Search for the cell housing the specified text and yield its [X, Y] center coordinate. 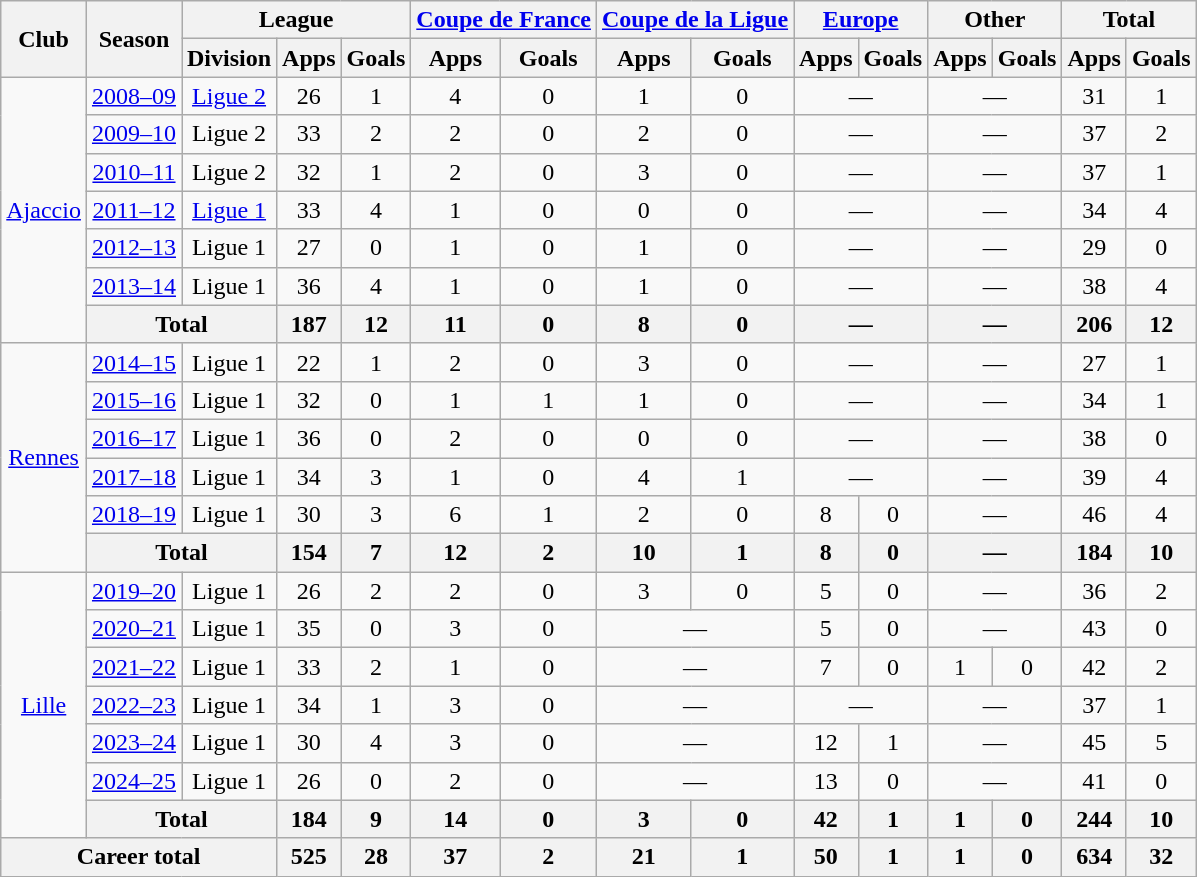
2012–13 [134, 248]
2022–23 [134, 705]
41 [1094, 781]
2019–20 [134, 591]
22 [309, 362]
29 [1094, 248]
2024–25 [134, 781]
634 [1094, 857]
Division [230, 58]
206 [1094, 324]
Coupe de France [504, 20]
187 [309, 324]
39 [1094, 477]
13 [826, 781]
50 [826, 857]
525 [309, 857]
Other [995, 20]
2009–10 [134, 134]
6 [456, 515]
2014–15 [134, 362]
2011–12 [134, 210]
Season [134, 39]
2017–18 [134, 477]
43 [1094, 629]
2015–16 [134, 400]
28 [376, 857]
Coupe de la Ligue [694, 20]
2018–19 [134, 515]
9 [376, 819]
Club [44, 39]
Rennes [44, 457]
Ajaccio [44, 210]
Career total [139, 857]
45 [1094, 743]
154 [309, 553]
2021–22 [134, 667]
11 [456, 324]
46 [1094, 515]
2008–09 [134, 96]
244 [1094, 819]
21 [644, 857]
League [296, 20]
2013–14 [134, 286]
Europe [861, 20]
2010–11 [134, 172]
35 [309, 629]
14 [456, 819]
Lille [44, 705]
31 [1094, 96]
2023–24 [134, 743]
2016–17 [134, 438]
2020–21 [134, 629]
